Detect which cell encompasses the target text, then output its (X, Y) center coordinate. 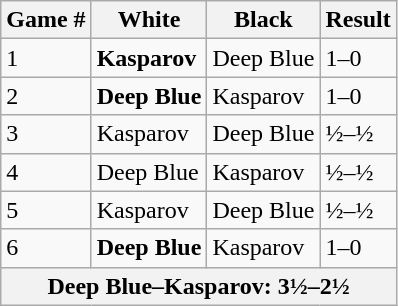
2 (46, 96)
5 (46, 210)
6 (46, 248)
White (149, 20)
Black (264, 20)
Game # (46, 20)
3 (46, 134)
4 (46, 172)
Result (358, 20)
Deep Blue–Kasparov: 3½–2½ (199, 286)
1 (46, 58)
